Detect which cell encompasses the target text, then output its [X, Y] center coordinate. 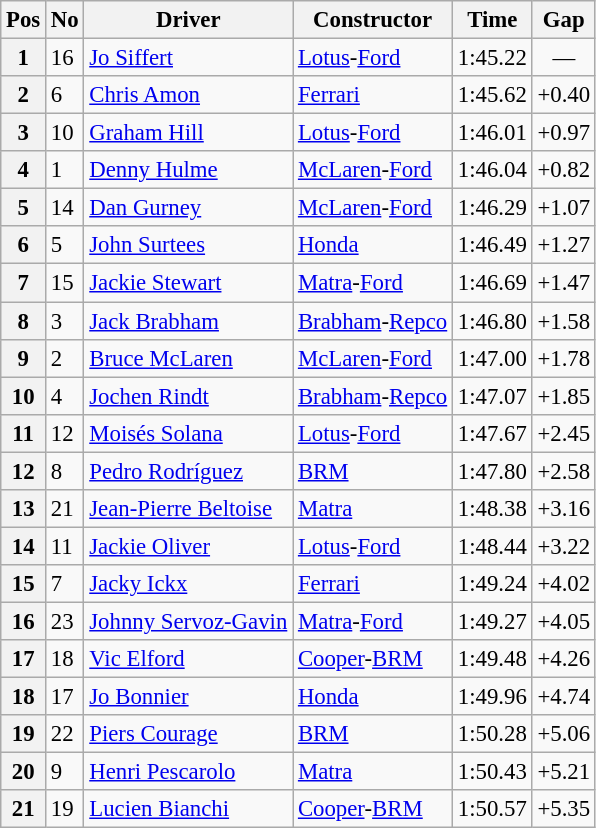
Bruce McLaren [188, 358]
Jo Siffert [188, 58]
Jean-Pierre Beltoise [188, 509]
Chris Amon [188, 95]
1:47.67 [493, 433]
+1.85 [564, 396]
1:46.04 [493, 170]
Jo Bonnier [188, 697]
+3.16 [564, 509]
+1.27 [564, 245]
+2.45 [564, 433]
1:49.24 [493, 584]
+5.06 [564, 734]
1:46.29 [493, 208]
1:46.69 [493, 283]
1:45.22 [493, 58]
Jacky Ickx [188, 584]
Henri Pescarolo [188, 772]
+0.97 [564, 133]
+5.21 [564, 772]
Pedro Rodríguez [188, 471]
Time [493, 20]
Driver [188, 20]
1:47.00 [493, 358]
+1.47 [564, 283]
Denny Hulme [188, 170]
+4.74 [564, 697]
Jack Brabham [188, 321]
+1.07 [564, 208]
1:49.27 [493, 621]
+4.26 [564, 659]
+2.58 [564, 471]
+0.40 [564, 95]
John Surtees [188, 245]
1:46.01 [493, 133]
Dan Gurney [188, 208]
Jackie Oliver [188, 546]
Piers Courage [188, 734]
20 [24, 772]
— [564, 58]
1:50.57 [493, 809]
Vic Elford [188, 659]
1:46.80 [493, 321]
23 [65, 621]
+3.22 [564, 546]
Graham Hill [188, 133]
1:50.28 [493, 734]
+0.82 [564, 170]
+5.35 [564, 809]
1:45.62 [493, 95]
Lucien Bianchi [188, 809]
+4.05 [564, 621]
Pos [24, 20]
1:49.96 [493, 697]
1:48.44 [493, 546]
1:48.38 [493, 509]
1:47.07 [493, 396]
Jackie Stewart [188, 283]
1:46.49 [493, 245]
+1.78 [564, 358]
1:47.80 [493, 471]
Moisés Solana [188, 433]
Jochen Rindt [188, 396]
Johnny Servoz-Gavin [188, 621]
+1.58 [564, 321]
Constructor [373, 20]
1:49.48 [493, 659]
13 [24, 509]
+4.02 [564, 584]
Gap [564, 20]
22 [65, 734]
No [65, 20]
1:50.43 [493, 772]
